Return the (X, Y) coordinate for the center point of the cell that contains the specified text.  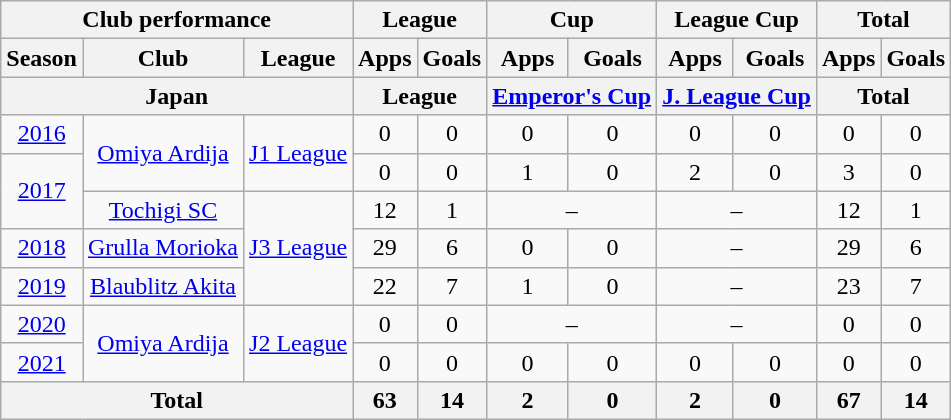
Emperor's Cup (572, 96)
Club (162, 58)
2021 (42, 362)
22 (385, 286)
Japan (177, 96)
Tochigi SC (162, 210)
Cup (572, 20)
2018 (42, 248)
2016 (42, 134)
63 (385, 400)
3 (848, 172)
J1 League (298, 153)
Club performance (177, 20)
J2 League (298, 343)
2020 (42, 324)
League Cup (737, 20)
23 (848, 286)
2019 (42, 286)
J. League Cup (737, 96)
Blaublitz Akita (162, 286)
J3 League (298, 248)
Season (42, 58)
Grulla Morioka (162, 248)
2017 (42, 191)
67 (848, 400)
